Capture the cell that displays the provided text and extract its [x, y] central coordinate. 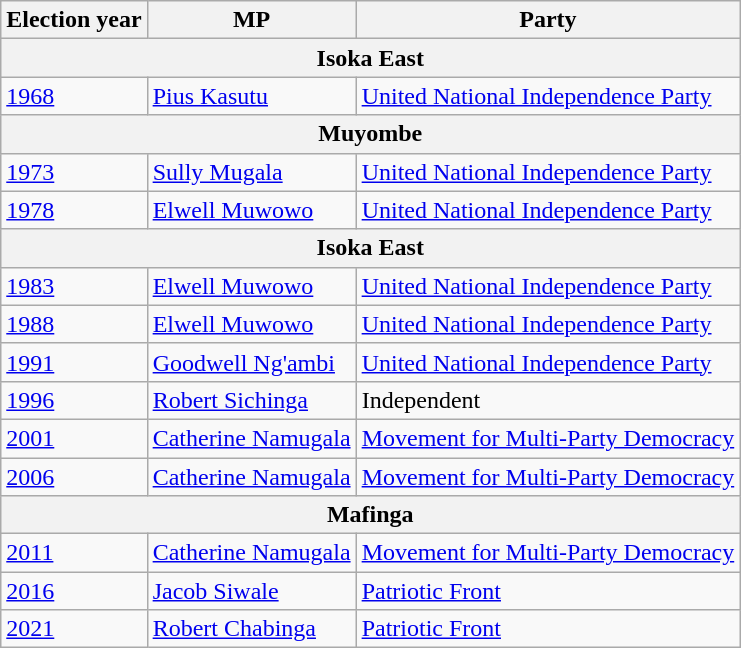
1973 [74, 172]
1996 [74, 400]
Sully Mugala [252, 172]
1968 [74, 96]
Robert Sichinga [252, 400]
Party [548, 20]
1991 [74, 362]
Robert Chabinga [252, 629]
Election year [74, 20]
2006 [74, 477]
2001 [74, 438]
2011 [74, 553]
Muyombe [370, 134]
Independent [548, 400]
1988 [74, 324]
MP [252, 20]
1983 [74, 286]
Mafinga [370, 515]
2021 [74, 629]
2016 [74, 591]
Pius Kasutu [252, 96]
Goodwell Ng'ambi [252, 362]
1978 [74, 210]
Jacob Siwale [252, 591]
